Determine the (X, Y) coordinate at the center of the cell enclosing the given text.  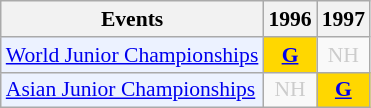
Events (132, 19)
Asian Junior Championships (132, 90)
World Junior Championships (132, 55)
1996 (290, 19)
1997 (344, 19)
